Provide the (x, y) coordinate of the cell's center where the given text is located.  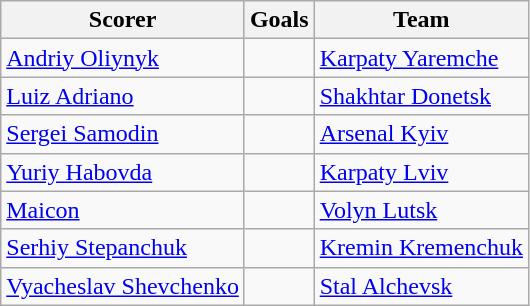
Scorer (123, 20)
Karpaty Yaremche (421, 58)
Serhiy Stepanchuk (123, 248)
Team (421, 20)
Shakhtar Donetsk (421, 96)
Karpaty Lviv (421, 172)
Maicon (123, 210)
Goals (279, 20)
Kremin Kremenchuk (421, 248)
Andriy Oliynyk (123, 58)
Vyacheslav Shevchenko (123, 286)
Arsenal Kyiv (421, 134)
Stal Alchevsk (421, 286)
Luiz Adriano (123, 96)
Yuriy Habovda (123, 172)
Volyn Lutsk (421, 210)
Sergei Samodin (123, 134)
